Identify which cell holds the provided text, then report its (x, y) central coordinate. 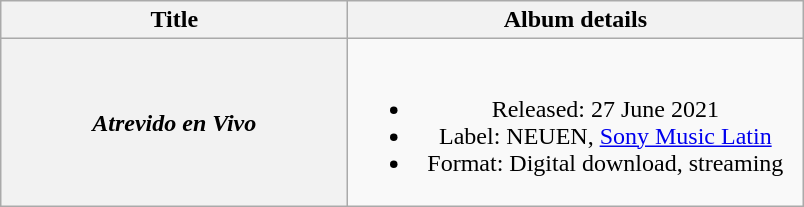
Released: 27 June 2021Label: NEUEN, Sony Music LatinFormat: Digital download, streaming (576, 122)
Album details (576, 20)
Atrevido en Vivo (174, 122)
Title (174, 20)
